Pinpoint the cell where the given text exists, returning its [X, Y] midpoint coordinate. 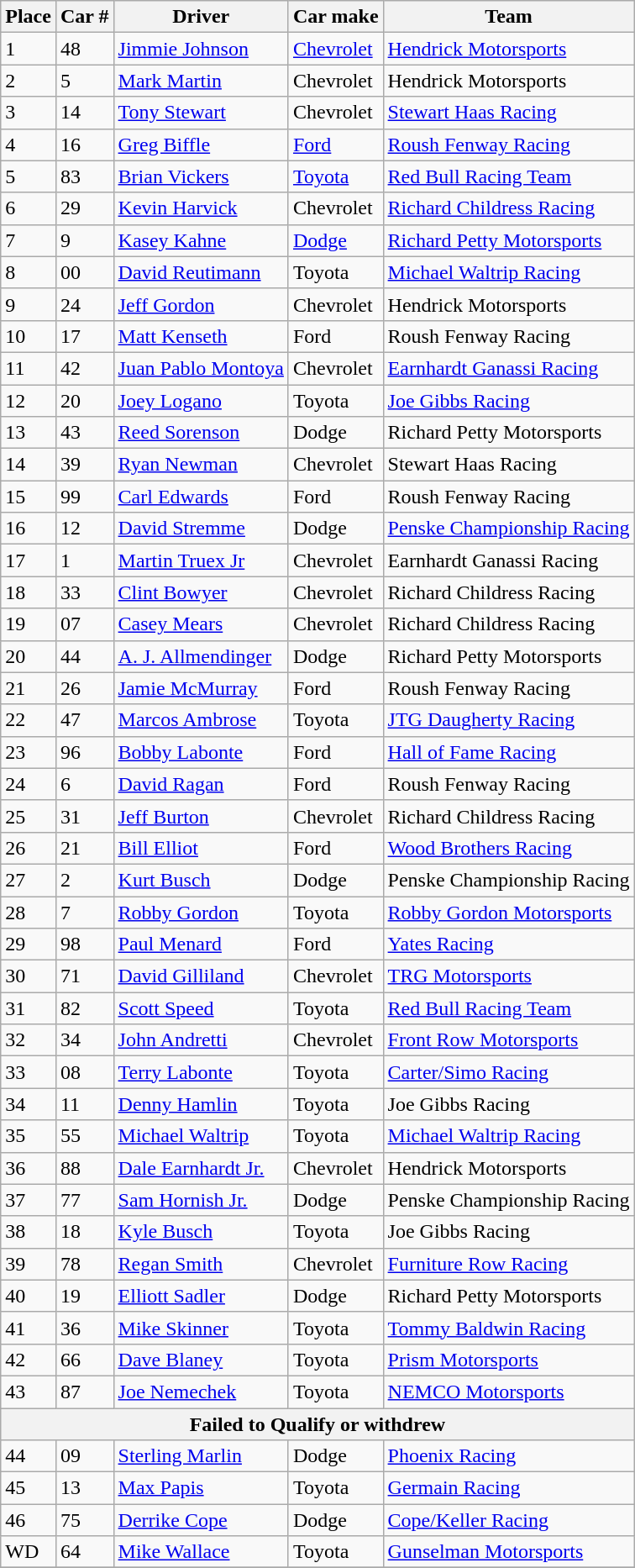
Derrike Cope [201, 1520]
Jamie McMurray [201, 688]
Prism Motorsports [509, 1360]
30 [29, 976]
Robby Gordon [201, 912]
07 [84, 624]
71 [84, 976]
23 [29, 752]
Regan Smith [201, 1264]
46 [29, 1520]
Tommy Baldwin Racing [509, 1328]
Bill Elliot [201, 848]
35 [29, 1136]
40 [29, 1296]
Michael Waltrip [201, 1136]
Kyle Busch [201, 1232]
JTG Daugherty Racing [509, 720]
Jeff Gordon [201, 304]
28 [29, 912]
98 [84, 944]
Mike Wallace [201, 1552]
Martin Truex Jr [201, 560]
Place [29, 17]
Tony Stewart [201, 113]
Failed to Qualify or withdrew [317, 1424]
09 [84, 1456]
Matt Kenseth [201, 336]
Joe Nemechek [201, 1392]
Paul Menard [201, 944]
Sam Hornish Jr. [201, 1200]
Brian Vickers [201, 176]
Terry Labonte [201, 1072]
John Andretti [201, 1040]
Casey Mears [201, 624]
Bobby Labonte [201, 752]
WD [29, 1552]
45 [29, 1488]
41 [29, 1328]
Cope/Keller Racing [509, 1520]
3 [29, 113]
Kurt Busch [201, 880]
Furniture Row Racing [509, 1264]
Max Papis [201, 1488]
David Gilliland [201, 976]
78 [84, 1264]
8 [29, 272]
77 [84, 1200]
Robby Gordon Motorsports [509, 912]
Dale Earnhardt Jr. [201, 1168]
22 [29, 720]
32 [29, 1040]
Reed Sorenson [201, 433]
10 [29, 336]
Marcos Ambrose [201, 720]
47 [84, 720]
38 [29, 1232]
Hall of Fame Racing [509, 752]
Dave Blaney [201, 1360]
27 [29, 880]
66 [84, 1360]
Clint Bowyer [201, 592]
83 [84, 176]
37 [29, 1200]
4 [29, 145]
Juan Pablo Montoya [201, 368]
Carl Edwards [201, 497]
00 [84, 272]
48 [84, 49]
99 [84, 497]
88 [84, 1168]
15 [29, 497]
Sterling Marlin [201, 1456]
Mark Martin [201, 81]
Joey Logano [201, 401]
Car make [336, 17]
Denny Hamlin [201, 1104]
Front Row Motorsports [509, 1040]
55 [84, 1136]
NEMCO Motorsports [509, 1392]
David Stremme [201, 529]
Wood Brothers Racing [509, 848]
Gunselman Motorsports [509, 1552]
Carter/Simo Racing [509, 1072]
87 [84, 1392]
Elliott Sadler [201, 1296]
75 [84, 1520]
Team [509, 17]
Jimmie Johnson [201, 49]
Yates Racing [509, 944]
Phoenix Racing [509, 1456]
Kevin Harvick [201, 208]
Jeff Burton [201, 816]
82 [84, 1008]
64 [84, 1552]
Scott Speed [201, 1008]
A. J. Allmendinger [201, 656]
96 [84, 752]
Germain Racing [509, 1488]
Ryan Newman [201, 465]
David Reutimann [201, 272]
Driver [201, 17]
25 [29, 816]
David Ragan [201, 784]
Greg Biffle [201, 145]
Mike Skinner [201, 1328]
Car # [84, 17]
TRG Motorsports [509, 976]
08 [84, 1072]
Kasey Kahne [201, 240]
